Determine the (x, y) coordinate at the center of the cell enclosing the given text.  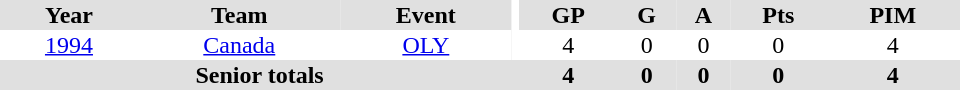
Canada (240, 45)
Pts (778, 15)
GP (568, 15)
Event (426, 15)
1994 (69, 45)
Senior totals (260, 75)
Team (240, 15)
A (704, 15)
Year (69, 15)
PIM (893, 15)
OLY (426, 45)
G (646, 15)
